Determine the [X, Y] coordinate at the center of the cell enclosing the given text.  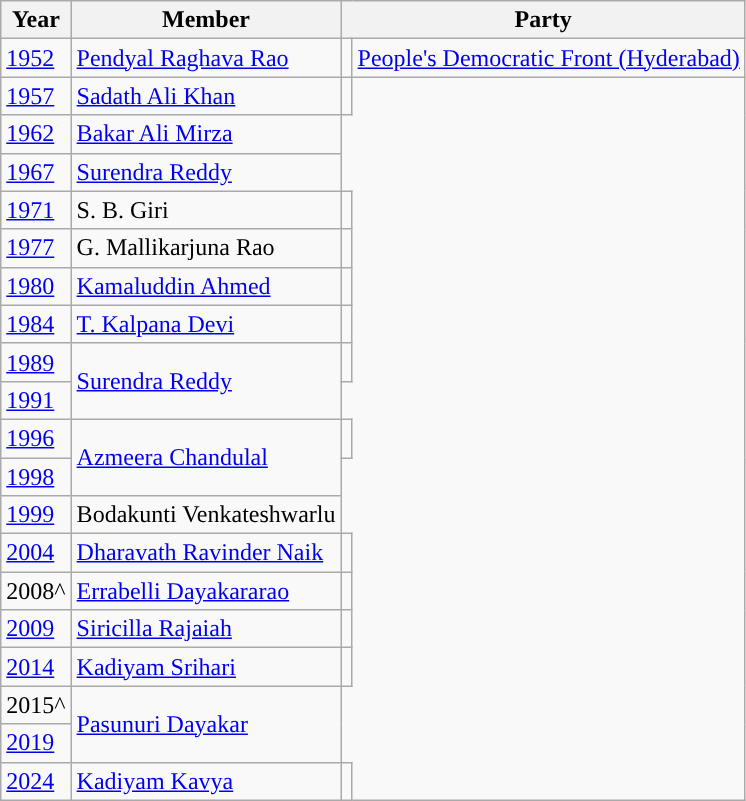
1998 [36, 477]
2004 [36, 553]
Sadath Ali Khan [206, 96]
1962 [36, 134]
Errabelli Dayakararao [206, 591]
1952 [36, 58]
T. Kalpana Devi [206, 324]
Bakar Ali Mirza [206, 134]
Azmeera Chandulal [206, 457]
Member [206, 20]
2008^ [36, 591]
2019 [36, 743]
Pasunuri Dayakar [206, 724]
1991 [36, 400]
Dharavath Ravinder Naik [206, 553]
1980 [36, 286]
Year [36, 20]
G. Mallikarjuna Rao [206, 248]
1977 [36, 248]
2024 [36, 781]
Kamaluddin Ahmed [206, 286]
1984 [36, 324]
2015^ [36, 705]
2009 [36, 629]
People's Democratic Front (Hyderabad) [548, 58]
1957 [36, 96]
Party [543, 20]
1989 [36, 362]
Pendyal Raghava Rao [206, 58]
Bodakunti Venkateshwarlu [206, 515]
1999 [36, 515]
S. B. Giri [206, 210]
1967 [36, 172]
2014 [36, 667]
1971 [36, 210]
1996 [36, 438]
Kadiyam Srihari [206, 667]
Siricilla Rajaiah [206, 629]
Kadiyam Kavya [206, 781]
